Capture the cell that displays the provided text and extract its [x, y] central coordinate. 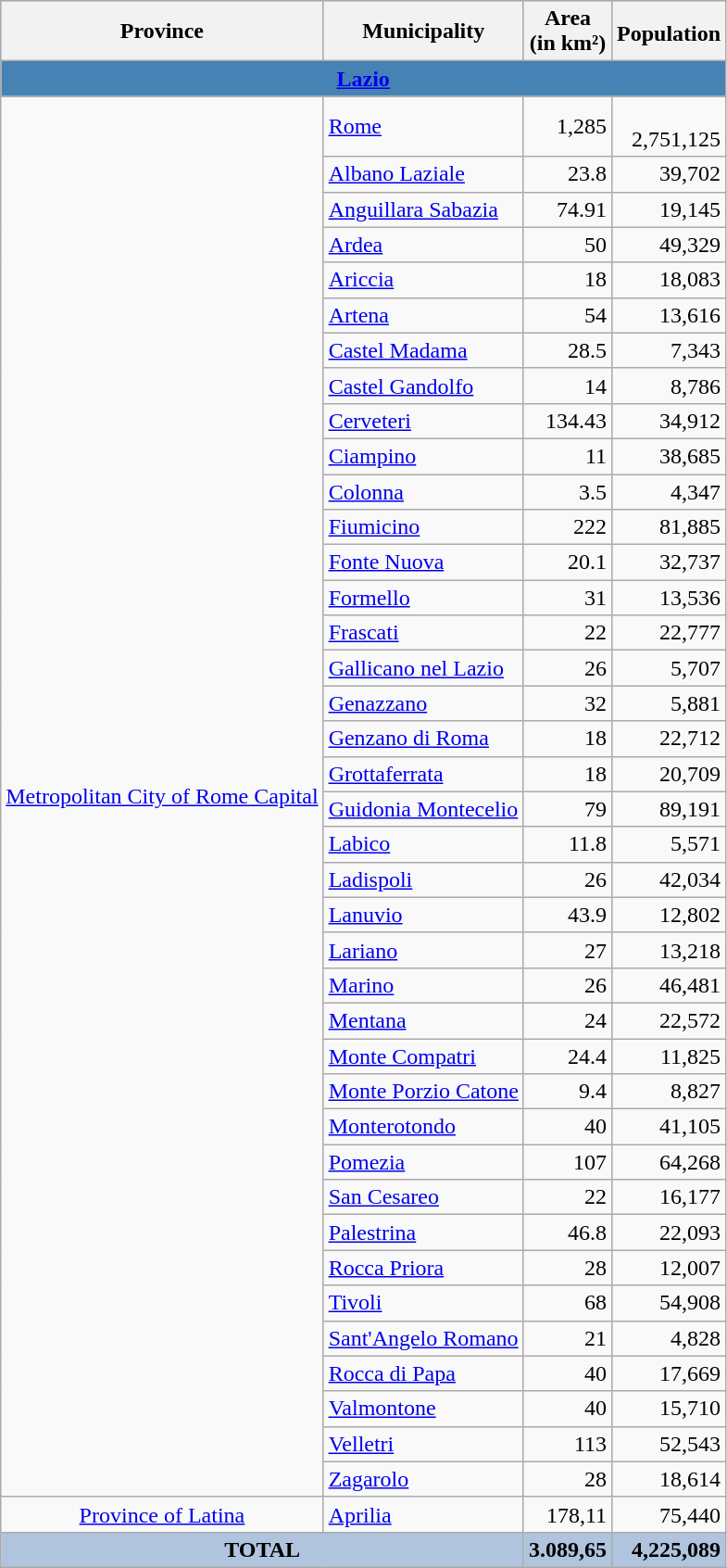
46,481 [669, 985]
Lariano [423, 950]
11.8 [567, 844]
Genazzano [423, 703]
22,777 [669, 633]
Aprilia [423, 1514]
Tivoli [423, 1303]
Formello [423, 598]
42,034 [669, 879]
15,710 [669, 1409]
Area (in km²) [567, 32]
22,712 [669, 739]
5,707 [669, 668]
22,093 [669, 1233]
Monterotondo [423, 1127]
8,827 [669, 1092]
Ariccia [423, 280]
5,571 [669, 844]
107 [567, 1162]
Ciampino [423, 456]
Lazio [363, 79]
5,881 [669, 703]
9.4 [567, 1092]
7,343 [669, 350]
18,614 [669, 1479]
San Cesareo [423, 1197]
Province of Latina [162, 1514]
1,285 [567, 126]
50 [567, 245]
89,191 [669, 809]
27 [567, 950]
Zagarolo [423, 1479]
68 [567, 1303]
Frascati [423, 633]
Sant'Angelo Romano [423, 1338]
46.8 [567, 1233]
22,572 [669, 1020]
74.91 [567, 209]
Metropolitan City of Rome Capital [162, 797]
75,440 [669, 1514]
24.4 [567, 1056]
3.089,65 [567, 1549]
64,268 [669, 1162]
12,802 [669, 915]
Mentana [423, 1020]
52,543 [669, 1444]
32 [567, 703]
Castel Gandolfo [423, 386]
16,177 [669, 1197]
222 [567, 527]
21 [567, 1338]
41,105 [669, 1127]
24 [567, 1020]
Monte Porzio Catone [423, 1092]
32,737 [669, 563]
Guidonia Montecelio [423, 809]
Monte Compatri [423, 1056]
Labico [423, 844]
Palestrina [423, 1233]
4,225,089 [669, 1549]
Valmontone [423, 1409]
Population [669, 32]
28.5 [567, 350]
8,786 [669, 386]
Cerveteri [423, 421]
20,709 [669, 774]
Province [162, 32]
4,347 [669, 492]
17,669 [669, 1373]
Lanuvio [423, 915]
18,083 [669, 280]
81,885 [669, 527]
Albano Laziale [423, 174]
Rome [423, 126]
31 [567, 598]
Ladispoli [423, 879]
54 [567, 315]
Castel Madama [423, 350]
Genzano di Roma [423, 739]
Velletri [423, 1444]
Fonte Nuova [423, 563]
38,685 [669, 456]
3.5 [567, 492]
Rocca Priora [423, 1268]
Artena [423, 315]
54,908 [669, 1303]
14 [567, 386]
19,145 [669, 209]
Fiumicino [423, 527]
Gallicano nel Lazio [423, 668]
Rocca di Papa [423, 1373]
34,912 [669, 421]
Ardea [423, 245]
Marino [423, 985]
13,536 [669, 598]
39,702 [669, 174]
13,616 [669, 315]
11,825 [669, 1056]
43.9 [567, 915]
134.43 [567, 421]
Anguillara Sabazia [423, 209]
TOTAL [263, 1549]
Pomezia [423, 1162]
79 [567, 809]
23.8 [567, 174]
Grottaferrata [423, 774]
178,11 [567, 1514]
11 [567, 456]
2,751,125 [669, 126]
Municipality [423, 32]
13,218 [669, 950]
49,329 [669, 245]
113 [567, 1444]
Colonna [423, 492]
12,007 [669, 1268]
4,828 [669, 1338]
20.1 [567, 563]
